From the cell containing the given text, extract its center point as [x, y] coordinate. 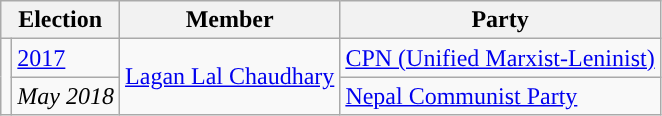
Nepal Communist Party [500, 96]
May 2018 [66, 96]
Lagan Lal Chaudhary [230, 77]
Member [230, 20]
2017 [66, 58]
CPN (Unified Marxist-Leninist) [500, 58]
Election [60, 20]
Party [500, 20]
